Search for the cell housing the specified text and yield its [x, y] center coordinate. 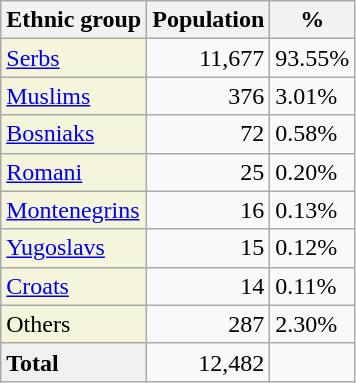
0.58% [312, 134]
0.12% [312, 248]
Croats [74, 286]
Montenegrins [74, 210]
0.20% [312, 172]
25 [208, 172]
Muslims [74, 96]
Others [74, 324]
11,677 [208, 58]
15 [208, 248]
0.13% [312, 210]
Romani [74, 172]
2.30% [312, 324]
Population [208, 20]
Bosniaks [74, 134]
72 [208, 134]
16 [208, 210]
376 [208, 96]
14 [208, 286]
0.11% [312, 286]
12,482 [208, 362]
93.55% [312, 58]
Serbs [74, 58]
Ethnic group [74, 20]
287 [208, 324]
Yugoslavs [74, 248]
3.01% [312, 96]
% [312, 20]
Total [74, 362]
